Search for the cell housing the specified text and yield its (X, Y) center coordinate. 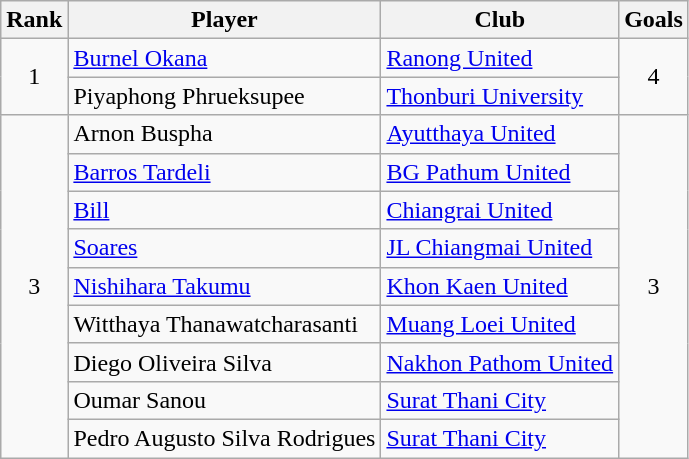
Player (224, 20)
Thonburi University (500, 96)
1 (34, 77)
BG Pathum United (500, 172)
Ranong United (500, 58)
Diego Oliveira Silva (224, 362)
JL Chiangmai United (500, 248)
Oumar Sanou (224, 400)
Witthaya Thanawatcharasanti (224, 324)
Barros Tardeli (224, 172)
Club (500, 20)
4 (654, 77)
Piyaphong Phrueksupee (224, 96)
Nakhon Pathom United (500, 362)
Ayutthaya United (500, 134)
Burnel Okana (224, 58)
Muang Loei United (500, 324)
Arnon Buspha (224, 134)
Goals (654, 20)
Pedro Augusto Silva Rodrigues (224, 438)
Rank (34, 20)
Bill (224, 210)
Nishihara Takumu (224, 286)
Soares (224, 248)
Chiangrai United (500, 210)
Khon Kaen United (500, 286)
